Pinpoint the cell where the given text exists, returning its [X, Y] midpoint coordinate. 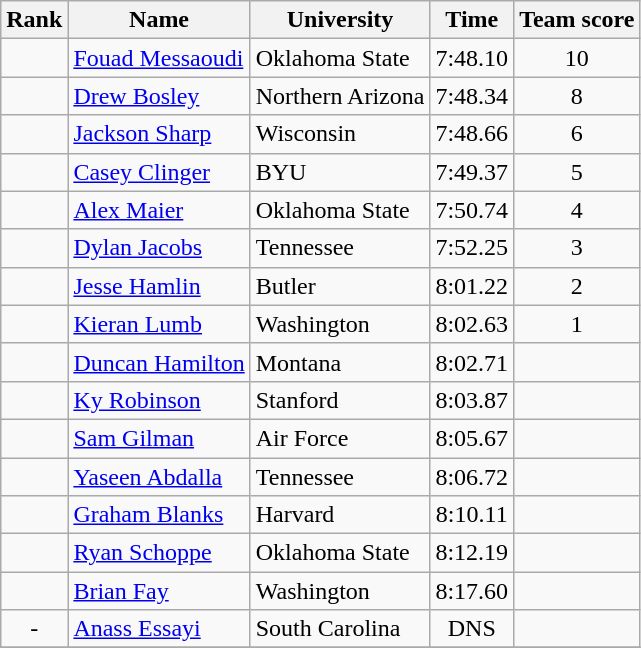
7:48.66 [472, 134]
Sam Gilman [159, 438]
Jesse Hamlin [159, 286]
8:02.63 [472, 324]
8:03.87 [472, 400]
2 [577, 286]
8:10.11 [472, 515]
8:05.67 [472, 438]
Alex Maier [159, 210]
7:50.74 [472, 210]
1 [577, 324]
Jackson Sharp [159, 134]
6 [577, 134]
4 [577, 210]
Anass Essayi [159, 629]
8:12.19 [472, 553]
- [34, 629]
Duncan Hamilton [159, 362]
Casey Clinger [159, 172]
Wisconsin [340, 134]
Time [472, 20]
7:48.10 [472, 58]
Graham Blanks [159, 515]
Ryan Schoppe [159, 553]
Montana [340, 362]
DNS [472, 629]
Brian Fay [159, 591]
8:02.71 [472, 362]
Name [159, 20]
Fouad Messaoudi [159, 58]
5 [577, 172]
Kieran Lumb [159, 324]
7:49.37 [472, 172]
10 [577, 58]
BYU [340, 172]
Harvard [340, 515]
7:48.34 [472, 96]
South Carolina [340, 629]
University [340, 20]
8:06.72 [472, 477]
8:01.22 [472, 286]
Ky Robinson [159, 400]
Air Force [340, 438]
8 [577, 96]
Stanford [340, 400]
8:17.60 [472, 591]
Rank [34, 20]
Yaseen Abdalla [159, 477]
Team score [577, 20]
Northern Arizona [340, 96]
Dylan Jacobs [159, 248]
Drew Bosley [159, 96]
Butler [340, 286]
3 [577, 248]
7:52.25 [472, 248]
